Return [x, y] of the center of cell containing provided text 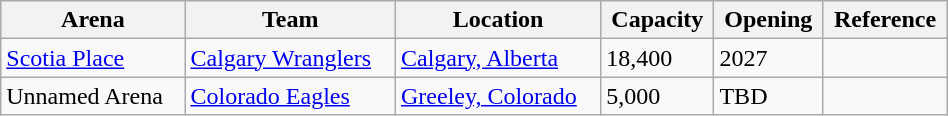
5,000 [658, 96]
Reference [885, 20]
Scotia Place [93, 58]
Arena [93, 20]
Calgary, Alberta [498, 58]
18,400 [658, 58]
Greeley, Colorado [498, 96]
Capacity [658, 20]
Unnamed Arena [93, 96]
Opening [768, 20]
Team [290, 20]
Colorado Eagles [290, 96]
Location [498, 20]
Calgary Wranglers [290, 58]
2027 [768, 58]
TBD [768, 96]
